Capture the cell that displays the provided text and extract its (x, y) central coordinate. 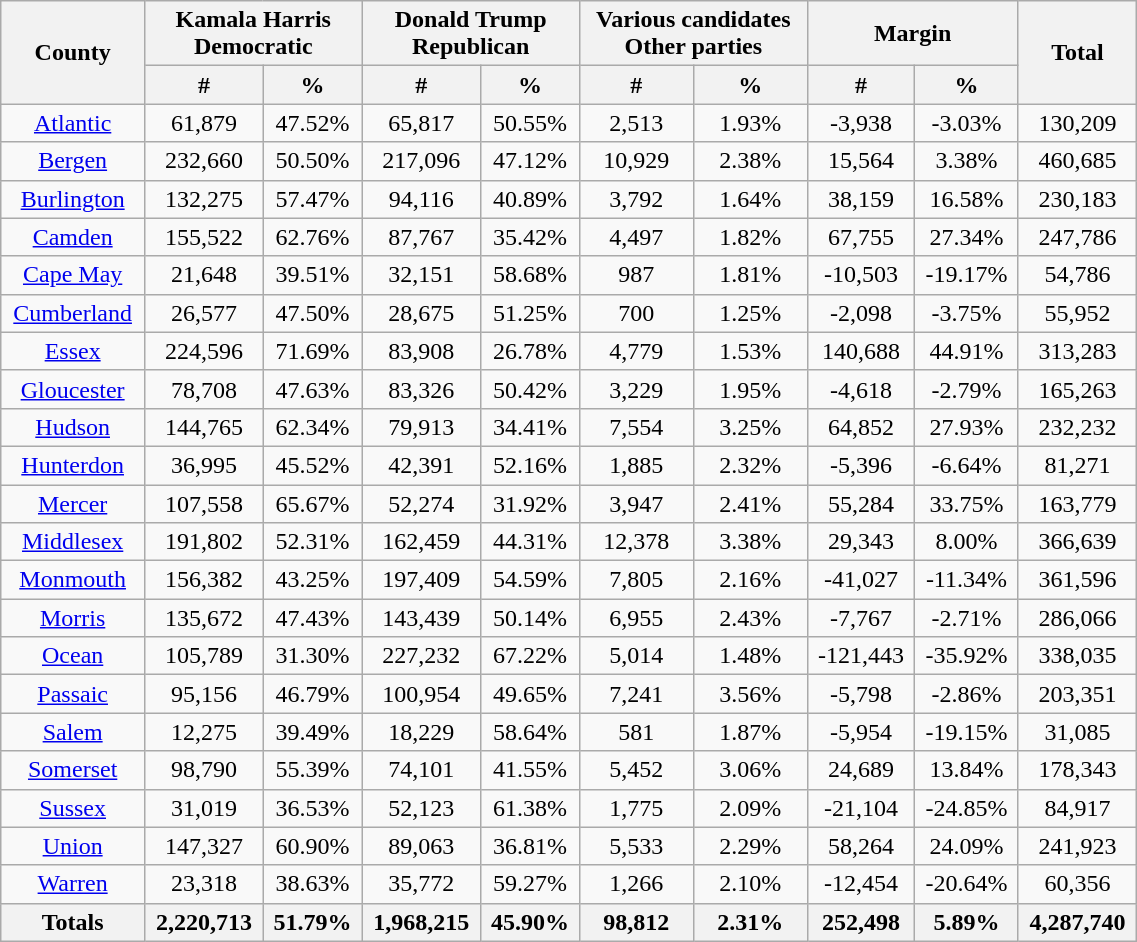
Monmouth (73, 580)
60,356 (1078, 884)
32,151 (422, 275)
178,343 (1078, 770)
313,283 (1078, 351)
Donald TrumpRepublican (470, 34)
County (73, 52)
Camden (73, 237)
Kamala HarrisDemocratic (254, 34)
36.81% (530, 846)
230,183 (1078, 199)
1,775 (636, 808)
3,947 (636, 503)
100,954 (422, 694)
203,351 (1078, 694)
5,533 (636, 846)
50.14% (530, 618)
42,391 (422, 465)
Various candidatesOther parties (693, 34)
1.25% (750, 313)
Union (73, 846)
47.63% (312, 389)
143,439 (422, 618)
65.67% (312, 503)
Hunterdon (73, 465)
61.38% (530, 808)
87,767 (422, 237)
7,554 (636, 427)
Warren (73, 884)
-5,798 (861, 694)
-6.64% (966, 465)
Margin (912, 34)
65,817 (422, 123)
-4,618 (861, 389)
31.92% (530, 503)
98,790 (204, 770)
18,229 (422, 732)
58.68% (530, 275)
47.12% (530, 161)
2.09% (750, 808)
252,498 (861, 922)
247,786 (1078, 237)
33.75% (966, 503)
-7,767 (861, 618)
49.65% (530, 694)
1.82% (750, 237)
1.81% (750, 275)
50.42% (530, 389)
130,209 (1078, 123)
27.93% (966, 427)
31.30% (312, 656)
26.78% (530, 351)
89,063 (422, 846)
-5,396 (861, 465)
28,675 (422, 313)
3.56% (750, 694)
-3,938 (861, 123)
55.39% (312, 770)
5.89% (966, 922)
1.64% (750, 199)
1,968,215 (422, 922)
Sussex (73, 808)
-3.03% (966, 123)
59.27% (530, 884)
227,232 (422, 656)
4,497 (636, 237)
84,917 (1078, 808)
57.47% (312, 199)
8.00% (966, 542)
Essex (73, 351)
1.95% (750, 389)
163,779 (1078, 503)
147,327 (204, 846)
-2.86% (966, 694)
581 (636, 732)
52,123 (422, 808)
34.41% (530, 427)
24.09% (966, 846)
460,685 (1078, 161)
987 (636, 275)
Salem (73, 732)
52.31% (312, 542)
67,755 (861, 237)
165,263 (1078, 389)
58,264 (861, 846)
366,639 (1078, 542)
74,101 (422, 770)
47.50% (312, 313)
13.84% (966, 770)
98,812 (636, 922)
3.25% (750, 427)
4,287,740 (1078, 922)
54,786 (1078, 275)
5,014 (636, 656)
2.32% (750, 465)
224,596 (204, 351)
31,085 (1078, 732)
31,019 (204, 808)
-21,104 (861, 808)
140,688 (861, 351)
-11.34% (966, 580)
26,577 (204, 313)
-2,098 (861, 313)
47.43% (312, 618)
1,885 (636, 465)
60.90% (312, 846)
2.38% (750, 161)
78,708 (204, 389)
232,232 (1078, 427)
16.58% (966, 199)
Gloucester (73, 389)
41.55% (530, 770)
Bergen (73, 161)
-3.75% (966, 313)
162,459 (422, 542)
241,923 (1078, 846)
46.79% (312, 694)
44.31% (530, 542)
3.06% (750, 770)
29,343 (861, 542)
95,156 (204, 694)
44.91% (966, 351)
3,792 (636, 199)
-19.15% (966, 732)
35.42% (530, 237)
191,802 (204, 542)
52.16% (530, 465)
6,955 (636, 618)
45.90% (530, 922)
3,229 (636, 389)
197,409 (422, 580)
5,452 (636, 770)
62.34% (312, 427)
Burlington (73, 199)
27.34% (966, 237)
Total (1078, 52)
7,805 (636, 580)
15,564 (861, 161)
38.63% (312, 884)
83,908 (422, 351)
Morris (73, 618)
2,513 (636, 123)
2,220,713 (204, 922)
105,789 (204, 656)
2.10% (750, 884)
-41,027 (861, 580)
-19.17% (966, 275)
Middlesex (73, 542)
7,241 (636, 694)
-5,954 (861, 732)
71.69% (312, 351)
50.50% (312, 161)
81,271 (1078, 465)
52,274 (422, 503)
83,326 (422, 389)
35,772 (422, 884)
55,952 (1078, 313)
45.52% (312, 465)
51.79% (312, 922)
38,159 (861, 199)
155,522 (204, 237)
Mercer (73, 503)
-20.64% (966, 884)
1.48% (750, 656)
Passaic (73, 694)
-12,454 (861, 884)
12,378 (636, 542)
132,275 (204, 199)
39.49% (312, 732)
47.52% (312, 123)
64,852 (861, 427)
Totals (73, 922)
286,066 (1078, 618)
61,879 (204, 123)
232,660 (204, 161)
2.43% (750, 618)
1.87% (750, 732)
51.25% (530, 313)
58.64% (530, 732)
1.93% (750, 123)
Atlantic (73, 123)
1.53% (750, 351)
36,995 (204, 465)
40.89% (530, 199)
700 (636, 313)
135,672 (204, 618)
-10,503 (861, 275)
54.59% (530, 580)
338,035 (1078, 656)
107,558 (204, 503)
217,096 (422, 161)
50.55% (530, 123)
Cumberland (73, 313)
2.31% (750, 922)
21,648 (204, 275)
-2.71% (966, 618)
156,382 (204, 580)
-121,443 (861, 656)
43.25% (312, 580)
23,318 (204, 884)
-2.79% (966, 389)
10,929 (636, 161)
-24.85% (966, 808)
Ocean (73, 656)
24,689 (861, 770)
62.76% (312, 237)
67.22% (530, 656)
Hudson (73, 427)
Somerset (73, 770)
79,913 (422, 427)
-35.92% (966, 656)
12,275 (204, 732)
36.53% (312, 808)
361,596 (1078, 580)
2.41% (750, 503)
2.16% (750, 580)
144,765 (204, 427)
94,116 (422, 199)
1,266 (636, 884)
Cape May (73, 275)
39.51% (312, 275)
55,284 (861, 503)
4,779 (636, 351)
2.29% (750, 846)
